Locate the cell with the specified text and output its [X, Y] center coordinate. 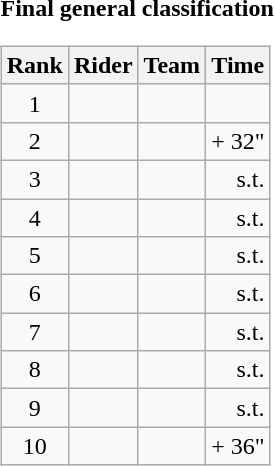
2 [34, 141]
Rider [103, 65]
Time [238, 65]
+ 36" [238, 446]
9 [34, 408]
Team [172, 65]
7 [34, 332]
1 [34, 103]
+ 32" [238, 141]
3 [34, 179]
Rank [34, 65]
6 [34, 294]
4 [34, 217]
10 [34, 446]
8 [34, 370]
5 [34, 256]
